Extract the [X, Y] coordinate from the center of the cell holding the provided text.  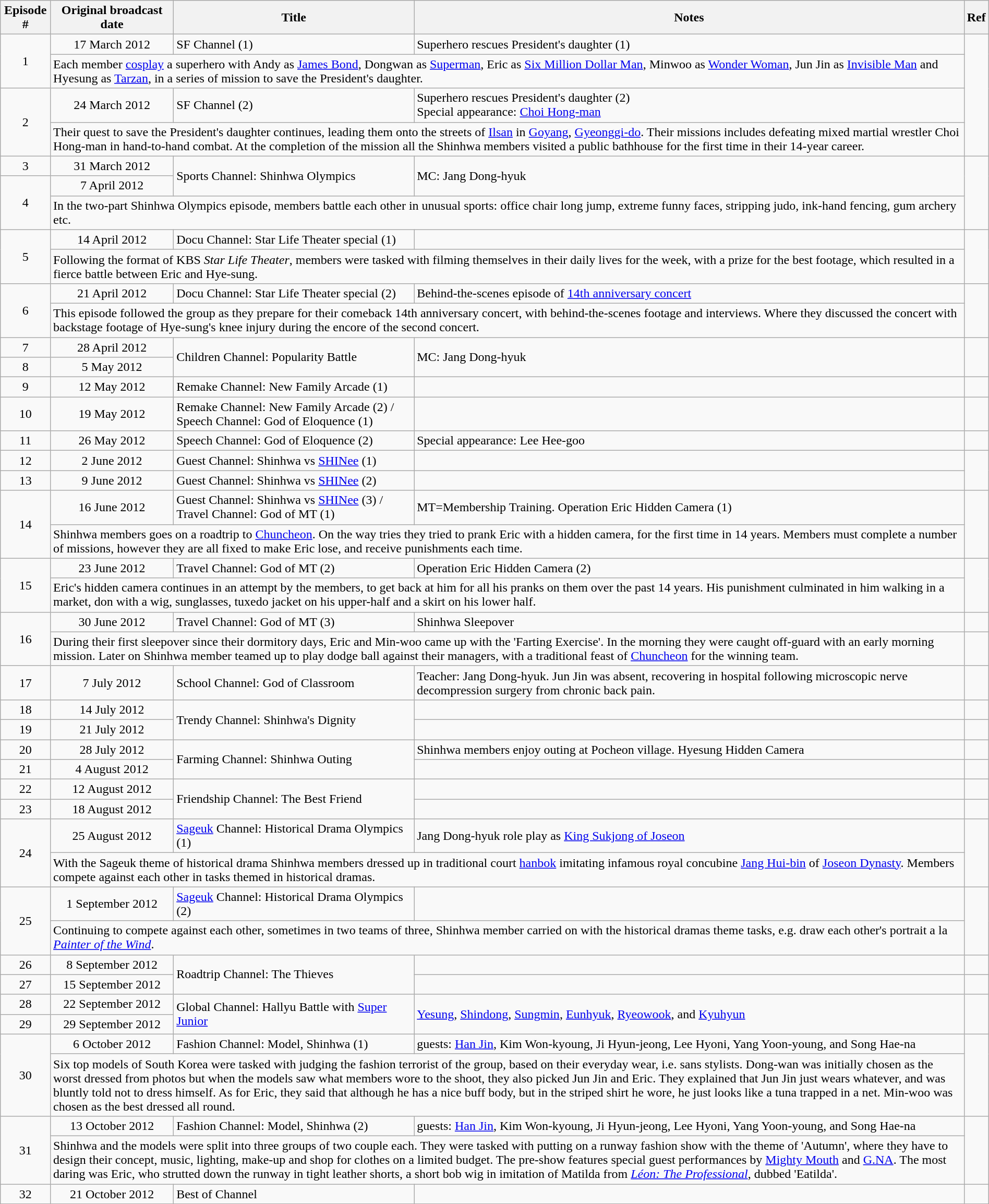
24 March 2012 [112, 105]
Superhero rescues President's daughter (1) [689, 44]
Friendship Channel: The Best Friend [294, 799]
18 August 2012 [112, 809]
Remake Channel: New Family Arcade (2) /Speech Channel: God of Eloquence (1) [294, 414]
19 [26, 729]
Shinhwa members enjoy outing at Pocheon village. Hyesung Hidden Camera [689, 750]
19 May 2012 [112, 414]
12 August 2012 [112, 789]
Sports Channel: Shinhwa Olympics [294, 176]
28 April 2012 [112, 347]
Guest Channel: Shinhwa vs SHINee (1) [294, 461]
9 June 2012 [112, 480]
1 [26, 62]
Guest Channel: Shinhwa vs SHINee (2) [294, 480]
8 September 2012 [112, 965]
Sageuk Channel: Historical Drama Olympics (1) [294, 836]
23 [26, 809]
Global Channel: Hallyu Battle with Super Junior [294, 1014]
Yesung, Shindong, Sungmin, Eunhyuk, Ryeowook, and Kyuhyun [689, 1014]
Original broadcast date [112, 18]
5 May 2012 [112, 367]
Docu Channel: Star Life Theater special (2) [294, 293]
8 [26, 367]
Sageuk Channel: Historical Drama Olympics (2) [294, 904]
18 [26, 709]
Behind-the-scenes episode of 14th anniversary concert [689, 293]
SF Channel (2) [294, 105]
28 [26, 1004]
Best of Channel [294, 1194]
21 April 2012 [112, 293]
MT=Membership Training. Operation Eric Hidden Camera (1) [689, 507]
4 August 2012 [112, 769]
Trendy Channel: Shinhwa's Dignity [294, 719]
Shinhwa Sleepover [689, 622]
6 October 2012 [112, 1044]
26 May 2012 [112, 441]
14 [26, 524]
14 April 2012 [112, 239]
Children Channel: Popularity Battle [294, 357]
29 September 2012 [112, 1024]
Title [294, 18]
Teacher: Jang Dong-hyuk. Jun Jin was absent, recovering in hospital following microscopic nerve decompression surgery from chronic back pain. [689, 682]
15 September 2012 [112, 984]
13 [26, 480]
Docu Channel: Star Life Theater special (1) [294, 239]
17 [26, 682]
31 March 2012 [112, 166]
20 [26, 750]
Episode # [26, 18]
SF Channel (1) [294, 44]
School Channel: God of Classroom [294, 682]
23 June 2012 [112, 568]
7 July 2012 [112, 682]
29 [26, 1024]
7 [26, 347]
26 [26, 965]
28 July 2012 [112, 750]
11 [26, 441]
Fashion Channel: Model, Shinhwa (1) [294, 1044]
Fashion Channel: Model, Shinhwa (2) [294, 1126]
16 June 2012 [112, 507]
6 [26, 310]
27 [26, 984]
22 [26, 789]
12 [26, 461]
3 [26, 166]
25 August 2012 [112, 836]
2 [26, 122]
Special appearance: Lee Hee-goo [689, 441]
14 July 2012 [112, 709]
21 July 2012 [112, 729]
13 October 2012 [112, 1126]
1 September 2012 [112, 904]
Guest Channel: Shinhwa vs SHINee (3) /Travel Channel: God of MT (1) [294, 507]
10 [26, 414]
Jang Dong-hyuk role play as King Sukjong of Joseon [689, 836]
32 [26, 1194]
16 [26, 639]
17 March 2012 [112, 44]
7 April 2012 [112, 186]
9 [26, 387]
Travel Channel: God of MT (2) [294, 568]
4 [26, 202]
2 June 2012 [112, 461]
Operation Eric Hidden Camera (2) [689, 568]
5 [26, 257]
Notes [689, 18]
15 [26, 585]
21 [26, 769]
Superhero rescues President's daughter (2)Special appearance: Choi Hong-man [689, 105]
30 June 2012 [112, 622]
30 [26, 1075]
31 [26, 1150]
Speech Channel: God of Eloquence (2) [294, 441]
Farming Channel: Shinhwa Outing [294, 760]
21 October 2012 [112, 1194]
22 September 2012 [112, 1004]
Roadtrip Channel: The Thieves [294, 974]
12 May 2012 [112, 387]
Remake Channel: New Family Arcade (1) [294, 387]
Ref [976, 18]
25 [26, 921]
24 [26, 853]
Travel Channel: God of MT (3) [294, 622]
